Find where the given text appears and provide that cell's center as (x, y) coordinate. 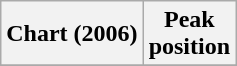
Peakposition (189, 34)
Chart (2006) (72, 34)
